Provide the [X, Y] coordinate of the cell's center where the given text is located.  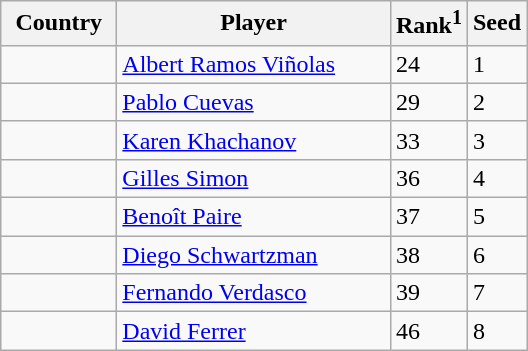
Albert Ramos Viñolas [254, 64]
Player [254, 24]
3 [496, 140]
39 [428, 293]
37 [428, 217]
2 [496, 102]
38 [428, 255]
46 [428, 331]
David Ferrer [254, 331]
29 [428, 102]
Rank1 [428, 24]
7 [496, 293]
Benoît Paire [254, 217]
4 [496, 178]
8 [496, 331]
Fernando Verdasco [254, 293]
Seed [496, 24]
Gilles Simon [254, 178]
1 [496, 64]
24 [428, 64]
33 [428, 140]
5 [496, 217]
Pablo Cuevas [254, 102]
Diego Schwartzman [254, 255]
Karen Khachanov [254, 140]
6 [496, 255]
Country [59, 24]
36 [428, 178]
